For the text-containing cell, return its midpoint in [x, y] coordinate format. 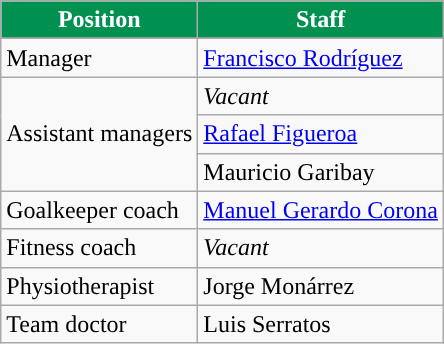
Physiotherapist [100, 286]
Team doctor [100, 324]
Jorge Monárrez [321, 286]
Staff [321, 20]
Position [100, 20]
Fitness coach [100, 248]
Assistant managers [100, 134]
Luis Serratos [321, 324]
Manager [100, 58]
Manuel Gerardo Corona [321, 210]
Goalkeeper coach [100, 210]
Mauricio Garibay [321, 172]
Rafael Figueroa [321, 134]
Francisco Rodríguez [321, 58]
